Return [x, y] of the center of cell containing provided text 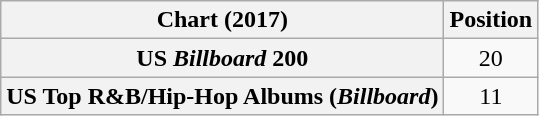
Position [491, 20]
Chart (2017) [222, 20]
20 [491, 58]
US Billboard 200 [222, 58]
US Top R&B/Hip-Hop Albums (Billboard) [222, 96]
11 [491, 96]
